Return the [X, Y] coordinate for the center point of the cell that contains the specified text.  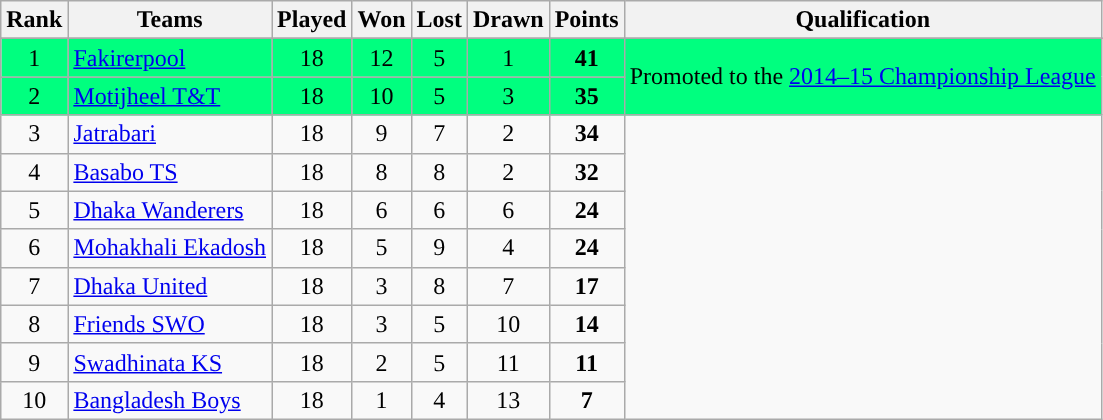
Qualification [862, 20]
Promoted to the 2014–15 Championship League [862, 77]
Mohakhali Ekadosh [170, 248]
12 [382, 58]
14 [586, 324]
Basabo TS [170, 172]
Swadhinata KS [170, 362]
Lost [439, 20]
Teams [170, 20]
Jatrabari [170, 134]
Dhaka Wanderers [170, 210]
17 [586, 286]
Points [586, 20]
41 [586, 58]
32 [586, 172]
Fakirerpool [170, 58]
Won [382, 20]
34 [586, 134]
Motijheel T&T [170, 96]
Dhaka United [170, 286]
Friends SWO [170, 324]
Bangladesh Boys [170, 400]
35 [586, 96]
Played [312, 20]
Rank [34, 20]
Drawn [508, 20]
13 [508, 400]
